Identify which cell holds the provided text, then report its [x, y] central coordinate. 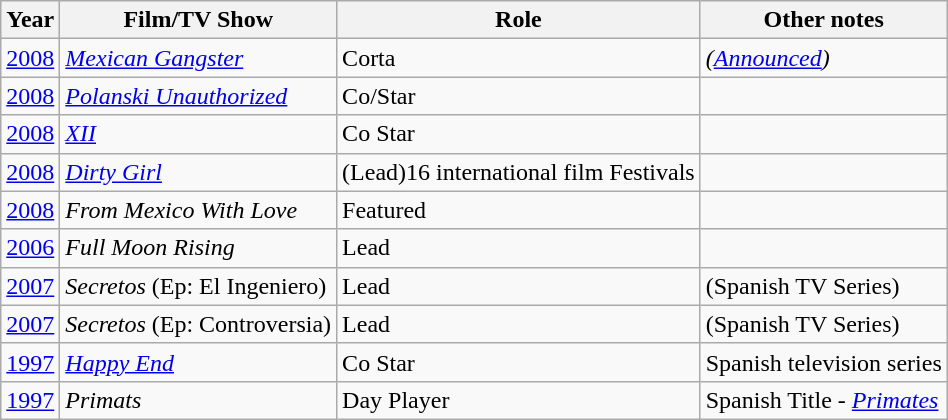
(Lead)16 international film Festivals [519, 172]
Primats [198, 400]
Role [519, 20]
Co/Star [519, 96]
Spanish television series [824, 362]
Secretos (Ep: Controversia) [198, 324]
Full Moon Rising [198, 248]
Film/TV Show [198, 20]
Polanski Unauthorized [198, 96]
Mexican Gangster [198, 58]
From Mexico With Love [198, 210]
Other notes [824, 20]
Spanish Title - Primates [824, 400]
Dirty Girl [198, 172]
Featured [519, 210]
Year [30, 20]
XII [198, 134]
Day Player [519, 400]
Secretos (Ep: El Ingeniero) [198, 286]
Happy End [198, 362]
2006 [30, 248]
(Announced) [824, 58]
Corta [519, 58]
